For the text-containing cell, return its midpoint in [X, Y] coordinate format. 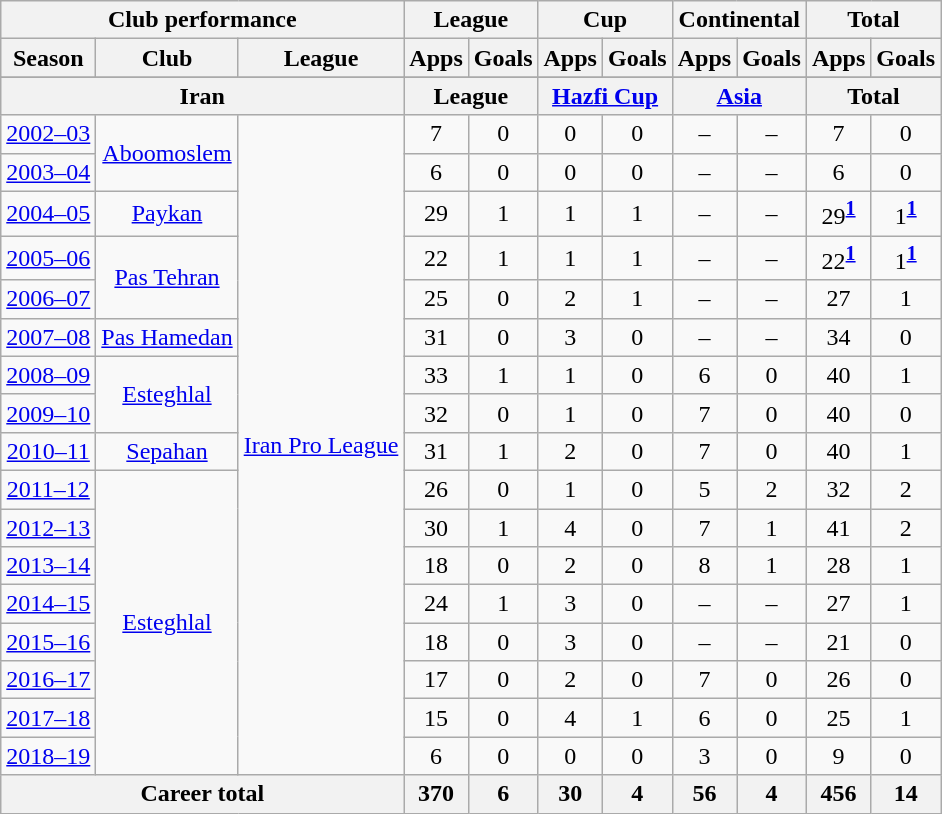
Pas Tehran [167, 278]
2003–04 [48, 172]
24 [436, 604]
56 [704, 794]
Sepahan [167, 451]
2006–07 [48, 299]
14 [906, 794]
Career total [202, 794]
8 [704, 566]
5 [704, 489]
Club [167, 58]
15 [436, 718]
Season [48, 58]
Hazfi Cup [605, 96]
21 [838, 642]
2013–14 [48, 566]
28 [838, 566]
Continental [739, 20]
Aboomoslem [167, 153]
291 [838, 214]
34 [838, 337]
17 [436, 680]
Cup [605, 20]
Pas Hamedan [167, 337]
2011–12 [48, 489]
456 [838, 794]
2016–17 [48, 680]
Club performance [202, 20]
Iran Pro League [321, 445]
2014–15 [48, 604]
22 [436, 258]
2010–11 [48, 451]
29 [436, 214]
2009–10 [48, 413]
2008–09 [48, 375]
Iran [202, 96]
2007–08 [48, 337]
2018–19 [48, 756]
2015–16 [48, 642]
2004–05 [48, 214]
9 [838, 756]
33 [436, 375]
Asia [739, 96]
370 [436, 794]
2012–13 [48, 528]
2017–18 [48, 718]
2005–06 [48, 258]
41 [838, 528]
221 [838, 258]
2002–03 [48, 134]
Paykan [167, 214]
